Extract the (X, Y) coordinate from the center of the cell holding the provided text.  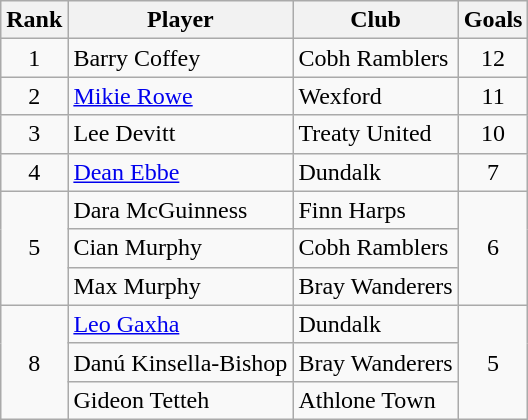
7 (493, 172)
Goals (493, 20)
Player (180, 20)
Gideon Tetteh (180, 400)
Club (376, 20)
Dara McGuinness (180, 210)
Mikie Rowe (180, 96)
Finn Harps (376, 210)
Barry Coffey (180, 58)
Wexford (376, 96)
Max Murphy (180, 286)
12 (493, 58)
1 (34, 58)
4 (34, 172)
Rank (34, 20)
Lee Devitt (180, 134)
10 (493, 134)
2 (34, 96)
Treaty United (376, 134)
Leo Gaxha (180, 324)
11 (493, 96)
Danú Kinsella-Bishop (180, 362)
Cian Murphy (180, 248)
Athlone Town (376, 400)
8 (34, 362)
6 (493, 248)
Dean Ebbe (180, 172)
3 (34, 134)
